Scan for the cell matching the given text and deliver its [x, y] coordinate at center. 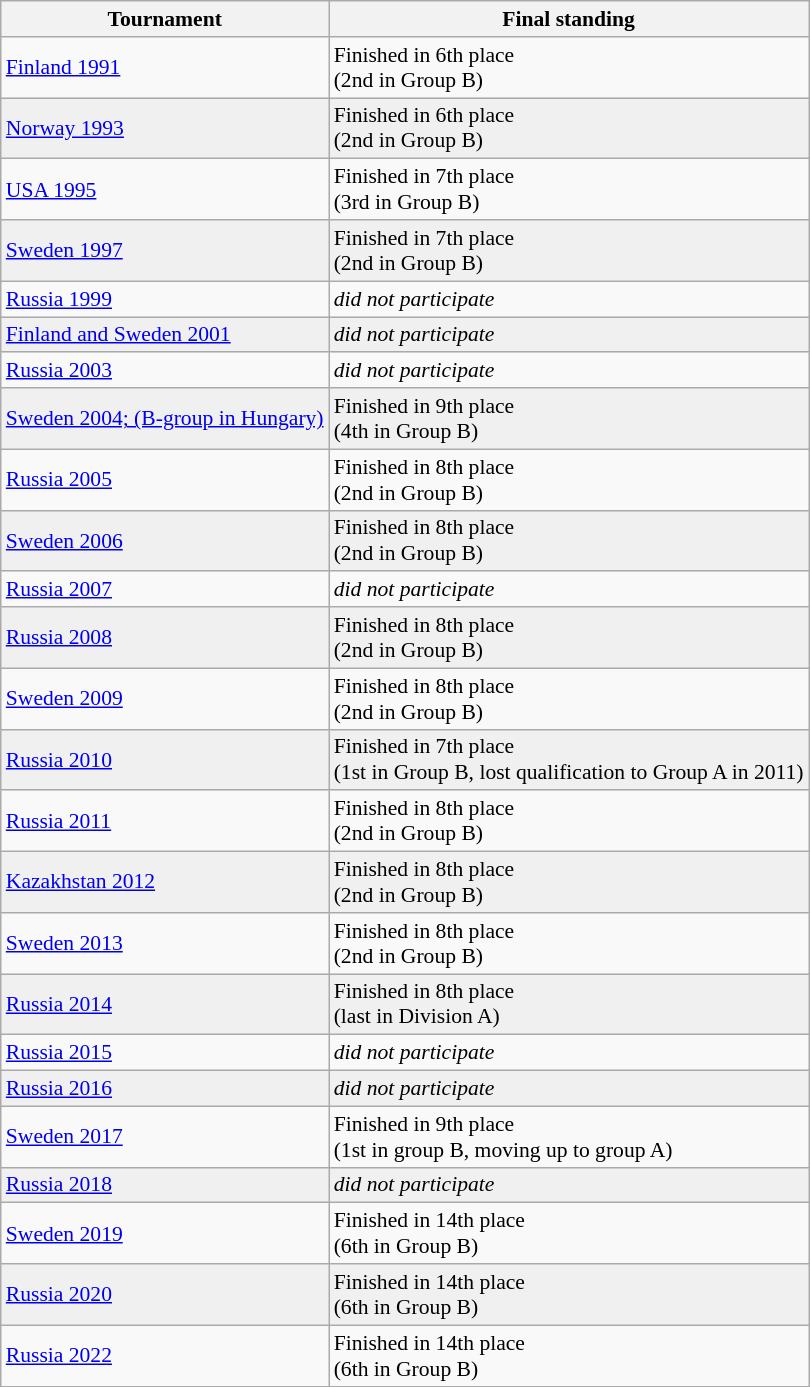
Finland and Sweden 2001 [165, 335]
Tournament [165, 19]
Finished in 8th place(last in Division A) [569, 1004]
Russia 2016 [165, 1089]
Sweden 2017 [165, 1136]
Russia 2011 [165, 822]
Russia 2003 [165, 371]
Finished in 7th place(3rd in Group B) [569, 190]
Sweden 1997 [165, 250]
Norway 1993 [165, 128]
USA 1995 [165, 190]
Russia 1999 [165, 299]
Finished in 7th place (1st in Group B, lost qualification to Group A in 2011) [569, 760]
Russia 2008 [165, 638]
Russia 2022 [165, 1356]
Russia 2015 [165, 1053]
Russia 2018 [165, 1185]
Russia 2014 [165, 1004]
Russia 2010 [165, 760]
Russia 2005 [165, 480]
Finland 1991 [165, 68]
Sweden 2004; (B-group in Hungary) [165, 418]
Finished in 9th place(1st in group B, moving up to group A) [569, 1136]
Final standing [569, 19]
Russia 2020 [165, 1294]
Finished in 9th place(4th in Group B) [569, 418]
Sweden 2013 [165, 944]
Finished in 7th place(2nd in Group B) [569, 250]
Kazakhstan 2012 [165, 882]
Russia 2007 [165, 590]
Sweden 2019 [165, 1234]
Sweden 2006 [165, 540]
Sweden 2009 [165, 698]
